Return (x, y) of the center of cell containing provided text 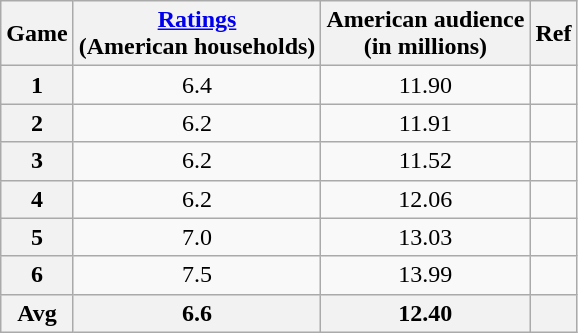
American audience(in millions) (426, 34)
3 (37, 161)
Avg (37, 313)
11.52 (426, 161)
Ref (554, 34)
Game (37, 34)
Ratings(American households) (197, 34)
12.06 (426, 199)
7.0 (197, 237)
1 (37, 85)
12.40 (426, 313)
5 (37, 237)
11.91 (426, 123)
13.03 (426, 237)
11.90 (426, 85)
2 (37, 123)
13.99 (426, 275)
6.6 (197, 313)
4 (37, 199)
6.4 (197, 85)
7.5 (197, 275)
6 (37, 275)
